Identify which cell holds the provided text, then report its [x, y] central coordinate. 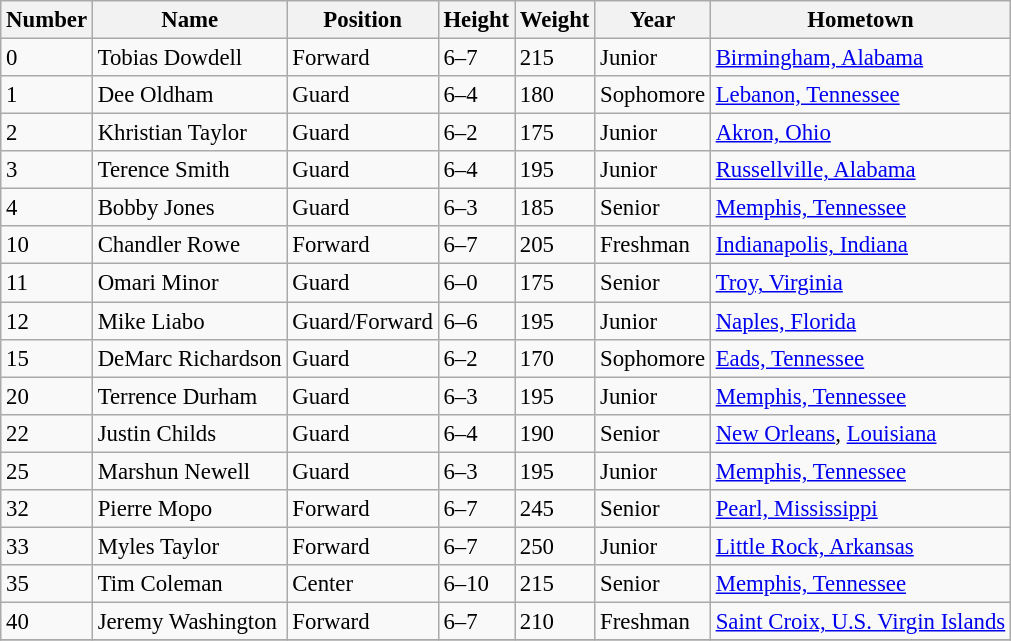
DeMarc Richardson [190, 358]
10 [47, 245]
15 [47, 358]
Number [47, 20]
Little Rock, Arkansas [860, 546]
Pearl, Mississippi [860, 509]
Akron, Ohio [860, 133]
Russellville, Alabama [860, 170]
Tim Coleman [190, 584]
32 [47, 509]
6–10 [476, 584]
Naples, Florida [860, 321]
6–6 [476, 321]
Terrence Durham [190, 396]
Center [362, 584]
Marshun Newell [190, 471]
New Orleans, Louisiana [860, 433]
180 [554, 95]
250 [554, 546]
Position [362, 20]
245 [554, 509]
Jeremy Washington [190, 621]
Myles Taylor [190, 546]
4 [47, 208]
Hometown [860, 20]
Chandler Rowe [190, 245]
11 [47, 283]
Bobby Jones [190, 208]
Weight [554, 20]
205 [554, 245]
2 [47, 133]
35 [47, 584]
Terence Smith [190, 170]
25 [47, 471]
Height [476, 20]
0 [47, 58]
190 [554, 433]
20 [47, 396]
Omari Minor [190, 283]
12 [47, 321]
Dee Oldham [190, 95]
210 [554, 621]
Guard/Forward [362, 321]
22 [47, 433]
1 [47, 95]
Lebanon, Tennessee [860, 95]
Tobias Dowdell [190, 58]
40 [47, 621]
3 [47, 170]
Mike Liabo [190, 321]
Khristian Taylor [190, 133]
Eads, Tennessee [860, 358]
Year [653, 20]
185 [554, 208]
Troy, Virginia [860, 283]
Pierre Mopo [190, 509]
6–0 [476, 283]
Name [190, 20]
Indianapolis, Indiana [860, 245]
Justin Childs [190, 433]
Birmingham, Alabama [860, 58]
170 [554, 358]
33 [47, 546]
Saint Croix, U.S. Virgin Islands [860, 621]
